Determine the [x, y] coordinate at the center of the cell enclosing the given text.  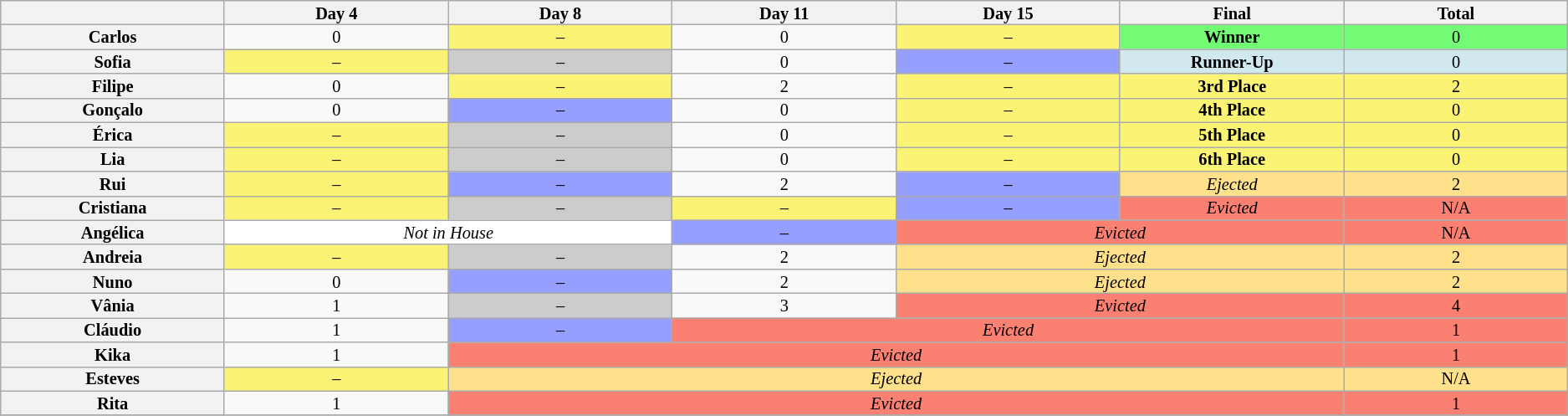
Rui [113, 182]
3rd Place [1232, 85]
4th Place [1232, 110]
Filipe [113, 85]
Rita [113, 403]
Total [1456, 12]
Cláudio [113, 330]
Sofia [113, 62]
Runner-Up [1232, 62]
Winner [1232, 37]
Esteves [113, 378]
Day 8 [560, 12]
Lia [113, 159]
Nuno [113, 281]
Angélica [113, 233]
Not in House [448, 233]
Carlos [113, 37]
Final [1232, 12]
3 [784, 305]
6th Place [1232, 159]
Day 11 [784, 12]
4 [1456, 305]
5th Place [1232, 134]
Cristiana [113, 208]
Érica [113, 134]
Andreia [113, 256]
Kika [113, 355]
Day 4 [336, 12]
Day 15 [1009, 12]
Gonçalo [113, 110]
Vânia [113, 305]
